Pinpoint the cell where the given text exists, returning its (x, y) midpoint coordinate. 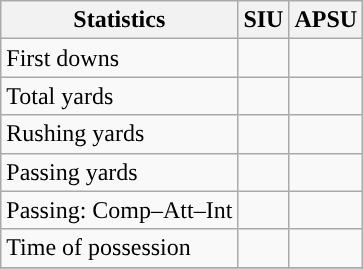
First downs (120, 58)
Total yards (120, 96)
Passing: Comp–Att–Int (120, 210)
APSU (326, 20)
Rushing yards (120, 134)
Statistics (120, 20)
SIU (264, 20)
Passing yards (120, 172)
Time of possession (120, 248)
